Locate the cell with the specified text and output its (x, y) center coordinate. 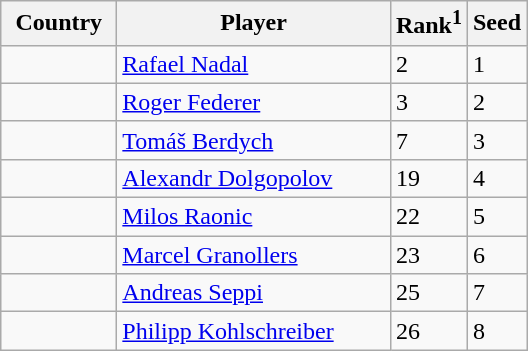
Philipp Kohlschreiber (254, 331)
Tomáš Berdych (254, 140)
Rank1 (428, 24)
Alexandr Dolgopolov (254, 178)
26 (428, 331)
Andreas Seppi (254, 293)
4 (496, 178)
Country (59, 24)
Player (254, 24)
25 (428, 293)
Roger Federer (254, 102)
Marcel Granollers (254, 255)
Seed (496, 24)
19 (428, 178)
5 (496, 217)
6 (496, 255)
1 (496, 64)
8 (496, 331)
Rafael Nadal (254, 64)
22 (428, 217)
Milos Raonic (254, 217)
23 (428, 255)
